Return the [X, Y] coordinate for the center point of the cell that contains the specified text.  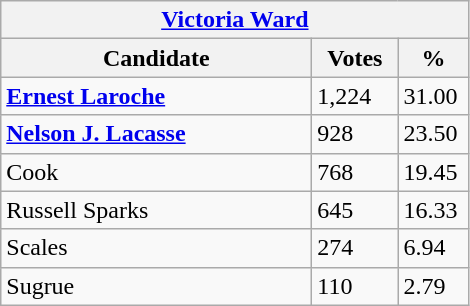
274 [355, 248]
Candidate [156, 58]
% [434, 58]
Nelson J. Lacasse [156, 134]
Sugrue [156, 286]
Scales [156, 248]
Victoria Ward [235, 20]
768 [355, 172]
19.45 [434, 172]
110 [355, 286]
31.00 [434, 96]
1,224 [355, 96]
Votes [355, 58]
23.50 [434, 134]
2.79 [434, 286]
6.94 [434, 248]
Cook [156, 172]
645 [355, 210]
16.33 [434, 210]
Russell Sparks [156, 210]
928 [355, 134]
Ernest Laroche [156, 96]
